Identify which cell holds the provided text, then report its (X, Y) central coordinate. 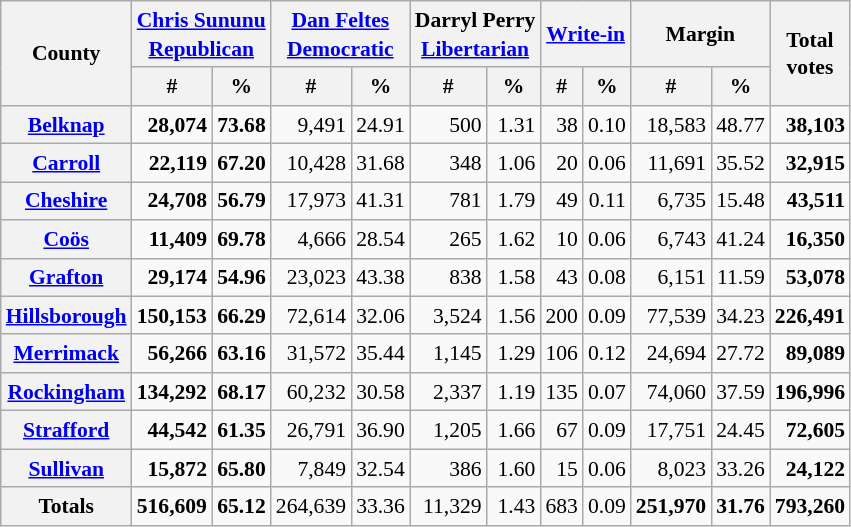
10 (562, 239)
200 (562, 316)
1.19 (514, 392)
36.90 (380, 430)
17,973 (311, 201)
County (66, 53)
2,337 (448, 392)
24.45 (740, 430)
793,260 (810, 507)
15.48 (740, 201)
31.68 (380, 163)
4,666 (311, 239)
Belknap (66, 125)
29,174 (172, 277)
33.26 (740, 468)
516,609 (172, 507)
24.91 (380, 125)
48.77 (740, 125)
Totals (66, 507)
66.29 (242, 316)
18,583 (671, 125)
20 (562, 163)
53,078 (810, 277)
251,970 (671, 507)
1.60 (514, 468)
49 (562, 201)
Cheshire (66, 201)
0.11 (607, 201)
264,639 (311, 507)
63.16 (242, 354)
24,122 (810, 468)
77,539 (671, 316)
7,849 (311, 468)
38,103 (810, 125)
38 (562, 125)
1,145 (448, 354)
72,605 (810, 430)
16,350 (810, 239)
1.31 (514, 125)
32,915 (810, 163)
Write-in (585, 34)
Grafton (66, 277)
56.79 (242, 201)
1.43 (514, 507)
838 (448, 277)
11,329 (448, 507)
44,542 (172, 430)
56,266 (172, 354)
0.10 (607, 125)
Dan FeltesDemocratic (340, 34)
37.59 (740, 392)
33.36 (380, 507)
781 (448, 201)
3,524 (448, 316)
1.56 (514, 316)
196,996 (810, 392)
43 (562, 277)
27.72 (740, 354)
60,232 (311, 392)
1.79 (514, 201)
1,205 (448, 430)
11,691 (671, 163)
11,409 (172, 239)
Sullivan (66, 468)
Coös (66, 239)
74,060 (671, 392)
Chris SununuRepublican (202, 34)
1.06 (514, 163)
11.59 (740, 277)
6,151 (671, 277)
24,708 (172, 201)
73.68 (242, 125)
35.44 (380, 354)
150,153 (172, 316)
34.23 (740, 316)
9,491 (311, 125)
0.08 (607, 277)
28,074 (172, 125)
1.66 (514, 430)
226,491 (810, 316)
72,614 (311, 316)
Hillsborough (66, 316)
41.24 (740, 239)
28.54 (380, 239)
69.78 (242, 239)
67 (562, 430)
43.38 (380, 277)
Darryl PerryLibertarian (476, 34)
15,872 (172, 468)
30.58 (380, 392)
24,694 (671, 354)
348 (448, 163)
1.58 (514, 277)
135 (562, 392)
41.31 (380, 201)
134,292 (172, 392)
10,428 (311, 163)
683 (562, 507)
1.29 (514, 354)
Carroll (66, 163)
22,119 (172, 163)
Totalvotes (810, 53)
500 (448, 125)
23,023 (311, 277)
26,791 (311, 430)
54.96 (242, 277)
0.07 (607, 392)
15 (562, 468)
61.35 (242, 430)
43,511 (810, 201)
Rockingham (66, 392)
35.52 (740, 163)
6,735 (671, 201)
0.12 (607, 354)
65.80 (242, 468)
8,023 (671, 468)
6,743 (671, 239)
31,572 (311, 354)
Strafford (66, 430)
89,089 (810, 354)
32.06 (380, 316)
1.62 (514, 239)
Merrimack (66, 354)
65.12 (242, 507)
31.76 (740, 507)
386 (448, 468)
68.17 (242, 392)
17,751 (671, 430)
32.54 (380, 468)
265 (448, 239)
67.20 (242, 163)
Margin (700, 34)
106 (562, 354)
